Locate the cell with the specified text and output its [x, y] center coordinate. 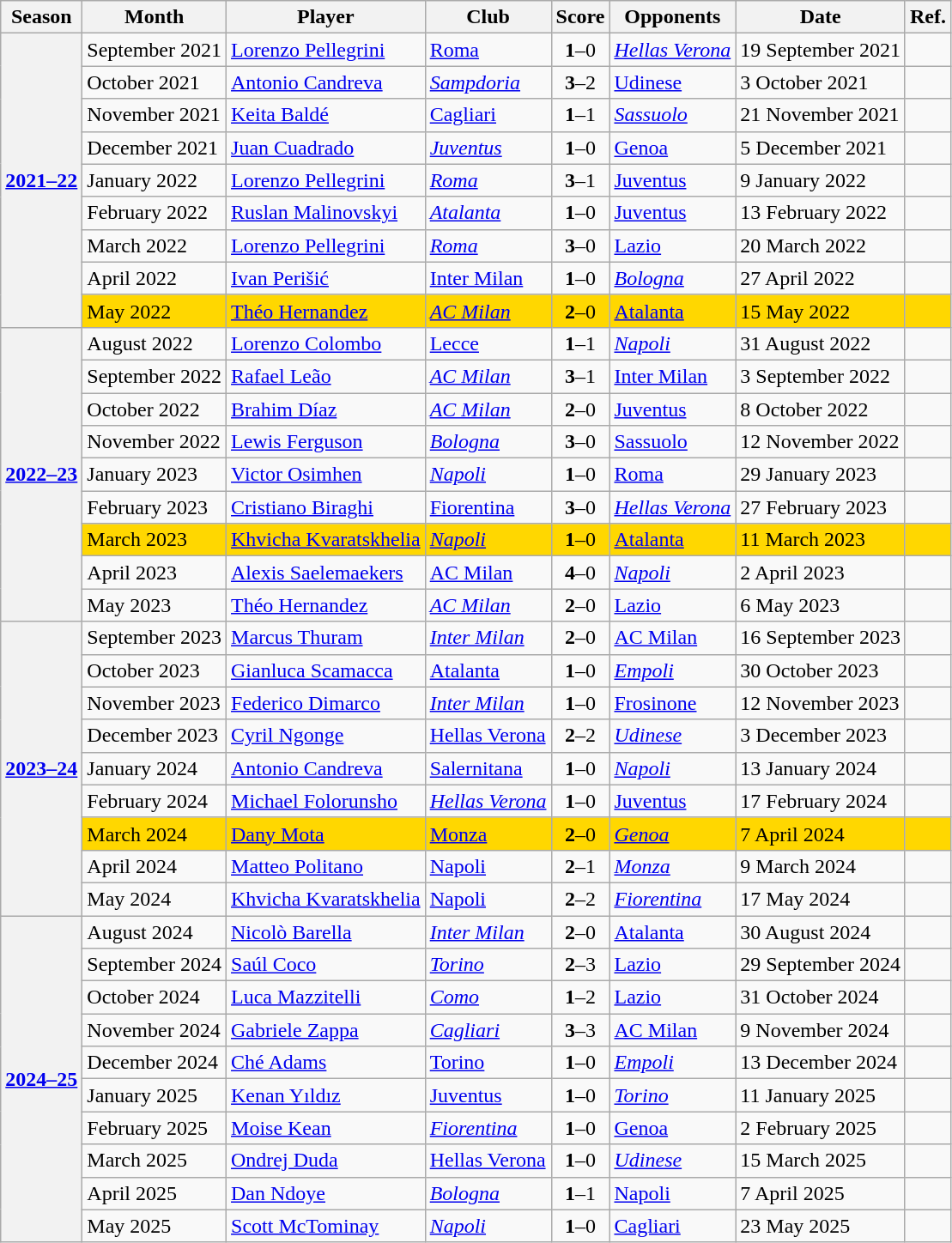
3–3 [580, 1030]
May 2024 [155, 899]
3 October 2021 [821, 82]
Date [821, 17]
1–2 [580, 997]
April 2023 [155, 573]
Frosinone [673, 703]
Keita Baldé [326, 115]
5 December 2021 [821, 148]
2–3 [580, 965]
Gabriele Zappa [326, 1030]
3 September 2022 [821, 376]
November 2024 [155, 1030]
December 2023 [155, 736]
27 February 2023 [821, 507]
December 2021 [155, 148]
Season [41, 17]
Lorenzo Colombo [326, 343]
April 2022 [155, 278]
Matteo Politano [326, 866]
2024–25 [41, 1078]
17 February 2024 [821, 801]
16 September 2023 [821, 638]
January 2025 [155, 1095]
November 2022 [155, 442]
March 2025 [155, 1161]
29 September 2024 [821, 965]
Ondrej Duda [326, 1161]
29 January 2023 [821, 475]
Ché Adams [326, 1063]
3–2 [580, 82]
May 2022 [155, 311]
7 April 2024 [821, 834]
23 May 2025 [821, 1226]
Ref. [927, 17]
2–1 [580, 866]
Opponents [673, 17]
17 May 2024 [821, 899]
Kenan Yıldız [326, 1095]
9 January 2022 [821, 180]
September 2021 [155, 50]
Como [488, 997]
November 2023 [155, 703]
October 2023 [155, 670]
April 2024 [155, 866]
September 2022 [155, 376]
30 October 2023 [821, 670]
March 2024 [155, 834]
February 2024 [155, 801]
Gianluca Scamacca [326, 670]
Moise Kean [326, 1128]
19 September 2021 [821, 50]
2023–24 [41, 769]
31 October 2024 [821, 997]
9 November 2024 [821, 1030]
May 2025 [155, 1226]
August 2024 [155, 931]
Lewis Ferguson [326, 442]
August 2022 [155, 343]
Victor Osimhen [326, 475]
4–0 [580, 573]
Lecce [488, 343]
January 2023 [155, 475]
11 January 2025 [821, 1095]
13 December 2024 [821, 1063]
October 2021 [155, 82]
Brahim Díaz [326, 409]
October 2024 [155, 997]
March 2022 [155, 246]
October 2022 [155, 409]
Cristiano Biraghi [326, 507]
Luca Mazzitelli [326, 997]
Player [326, 17]
2022–23 [41, 474]
December 2024 [155, 1063]
11 March 2023 [821, 540]
November 2021 [155, 115]
27 April 2022 [821, 278]
Sampdoria [488, 82]
February 2025 [155, 1128]
Federico Dimarco [326, 703]
15 May 2022 [821, 311]
12 November 2022 [821, 442]
12 November 2023 [821, 703]
Score [580, 17]
6 May 2023 [821, 605]
Saúl Coco [326, 965]
3 December 2023 [821, 736]
Michael Folorunsho [326, 801]
2 February 2025 [821, 1128]
January 2022 [155, 180]
Rafael Leão [326, 376]
Marcus Thuram [326, 638]
9 March 2024 [821, 866]
Juan Cuadrado [326, 148]
May 2023 [155, 605]
Ruslan Malinovskyi [326, 213]
Dan Ndoye [326, 1193]
21 November 2021 [821, 115]
Dany Mota [326, 834]
February 2023 [155, 507]
8 October 2022 [821, 409]
20 March 2022 [821, 246]
13 January 2024 [821, 768]
Nicolò Barella [326, 931]
Salernitana [488, 768]
March 2023 [155, 540]
15 March 2025 [821, 1161]
31 August 2022 [821, 343]
2 April 2023 [821, 573]
February 2022 [155, 213]
Club [488, 17]
September 2024 [155, 965]
April 2025 [155, 1193]
7 April 2025 [821, 1193]
Scott McTominay [326, 1226]
Month [155, 17]
30 August 2024 [821, 931]
January 2024 [155, 768]
Alexis Saelemaekers [326, 573]
Ivan Perišić [326, 278]
September 2023 [155, 638]
13 February 2022 [821, 213]
Cyril Ngonge [326, 736]
2021–22 [41, 180]
